For the text-containing cell, return its midpoint in [x, y] coordinate format. 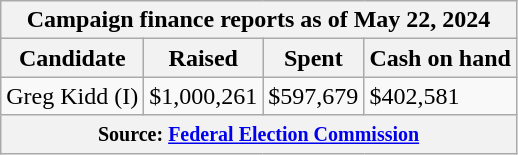
Campaign finance reports as of May 22, 2024 [259, 20]
Raised [204, 58]
Greg Kidd (I) [72, 96]
Source: Federal Election Commission [259, 134]
Spent [314, 58]
$597,679 [314, 96]
Candidate [72, 58]
$402,581 [440, 96]
Cash on hand [440, 58]
$1,000,261 [204, 96]
